For the text-containing cell, return its midpoint in (x, y) coordinate format. 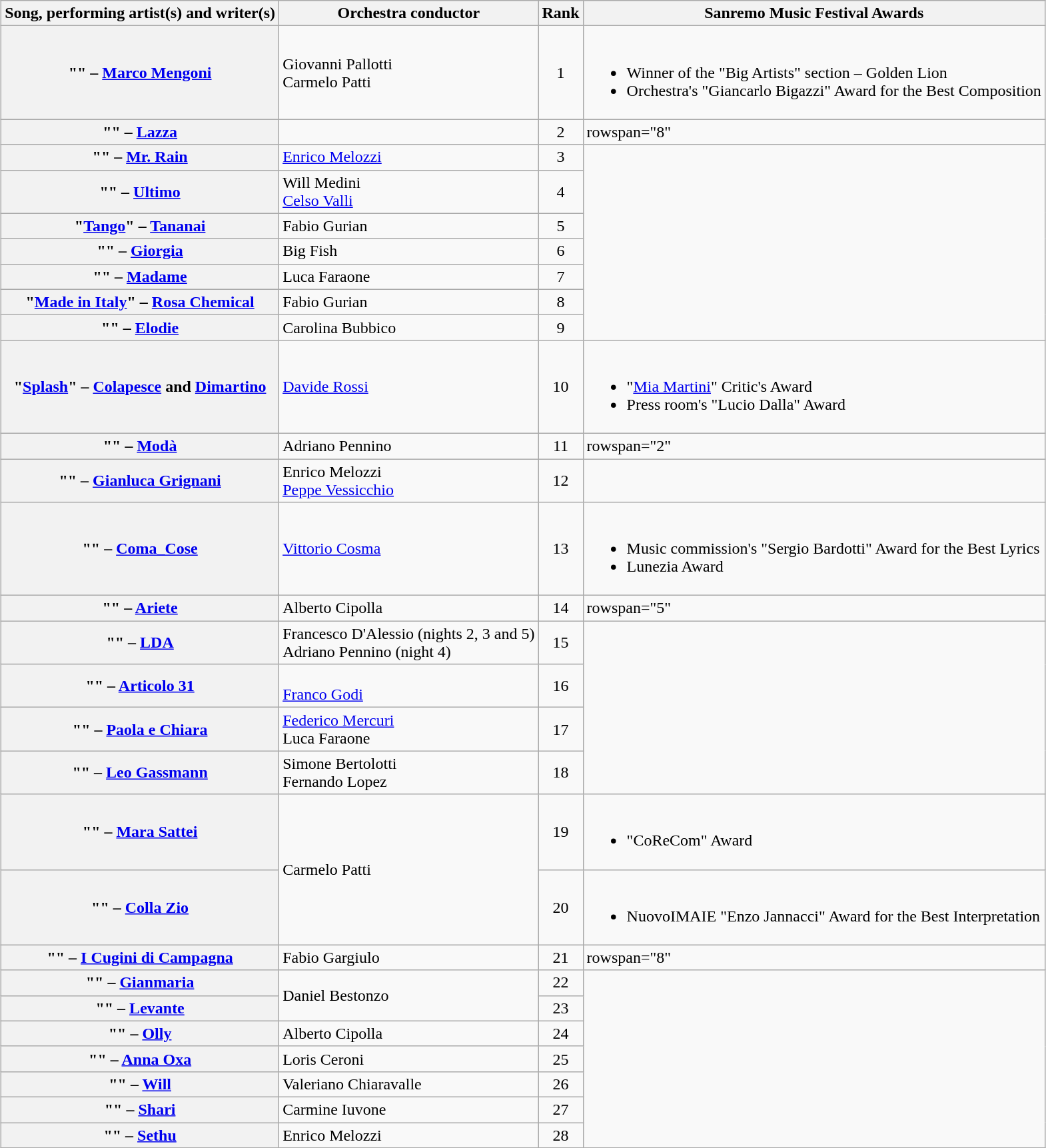
Song, performing artist(s) and writer(s) (140, 13)
3 (561, 157)
Carmine Iuvone (409, 1109)
Big Fish (409, 251)
"Mia Martini" Critic's AwardPress room's "Lucio Dalla" Award (814, 386)
"" – Gianluca Grignani (140, 480)
25 (561, 1059)
Carmelo Patti (409, 869)
5 (561, 226)
Valeriano Chiaravalle (409, 1084)
Rank (561, 13)
Orchestra conductor (409, 13)
23 (561, 1008)
8 (561, 302)
9 (561, 327)
"" – I Cugini di Campagna (140, 957)
"" – Articolo 31 (140, 686)
"" – Ariete (140, 608)
22 (561, 983)
17 (561, 729)
"" – Mr. Rain (140, 157)
14 (561, 608)
"" – Colla Zio (140, 907)
Giovanni Pallotti Carmelo Patti (409, 73)
rowspan="5" (814, 608)
Sanremo Music Festival Awards (814, 13)
Carolina Bubbico (409, 327)
7 (561, 277)
"" – Olly (140, 1033)
Federico Mercuri Luca Faraone (409, 729)
"" – Mara Sattei (140, 832)
Francesco D'Alessio (nights 2, 3 and 5)Adriano Pennino (night 4) (409, 642)
"" – Paola e Chiara (140, 729)
"" – Giorgia (140, 251)
21 (561, 957)
"" – Marco Mengoni (140, 73)
"" – Leo Gassmann (140, 773)
"" – LDA (140, 642)
Winner of the "Big Artists" section – Golden LionOrchestra's "Giancarlo Bigazzi" Award for the Best Composition (814, 73)
Fabio Gargiulo (409, 957)
"" – Modà (140, 446)
"" – Lazza (140, 132)
"" – Coma_Cose (140, 549)
Adriano Pennino (409, 446)
"" – Shari (140, 1109)
Luca Faraone (409, 277)
26 (561, 1084)
NuovoIMAIE "Enzo Jannacci" Award for the Best Interpretation (814, 907)
2 (561, 132)
18 (561, 773)
27 (561, 1109)
28 (561, 1135)
"Tango" – Tananai (140, 226)
1 (561, 73)
19 (561, 832)
Daniel Bestonzo (409, 995)
"" – Will (140, 1084)
6 (561, 251)
20 (561, 907)
"" – Sethu (140, 1135)
11 (561, 446)
"CoReCom" Award (814, 832)
10 (561, 386)
Will Medini Celso Valli (409, 192)
"" – Anna Oxa (140, 1059)
Enrico Melozzi Peppe Vessicchio (409, 480)
"" – Levante (140, 1008)
"Made in Italy" – Rosa Chemical (140, 302)
Davide Rossi (409, 386)
Loris Ceroni (409, 1059)
24 (561, 1033)
"Splash" – Colapesce and Dimartino (140, 386)
rowspan="2" (814, 446)
12 (561, 480)
Vittorio Cosma (409, 549)
Franco Godi (409, 686)
Simone Bertolotti Fernando Lopez (409, 773)
"" – Gianmaria (140, 983)
16 (561, 686)
"" – Madame (140, 277)
4 (561, 192)
"" – Ultimo (140, 192)
Music commission's "Sergio Bardotti" Award for the Best LyricsLunezia Award (814, 549)
"" – Elodie (140, 327)
15 (561, 642)
13 (561, 549)
